Determine the (x, y) coordinate at the center of the cell enclosing the given text.  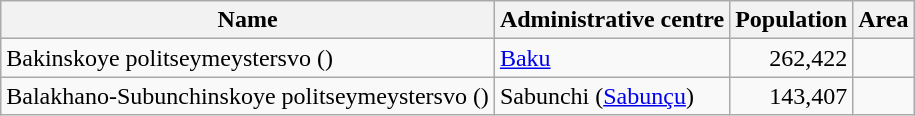
Bakinskoye politseymeystersvo () (248, 58)
Sabunchi (Sabunçu) (612, 96)
Administrative centre (612, 20)
Name (248, 20)
143,407 (792, 96)
Population (792, 20)
Baku (612, 58)
262,422 (792, 58)
Balakhano-Subunchinskoye politseymeystersvo () (248, 96)
Area (884, 20)
